For the text-containing cell, return its midpoint in (X, Y) coordinate format. 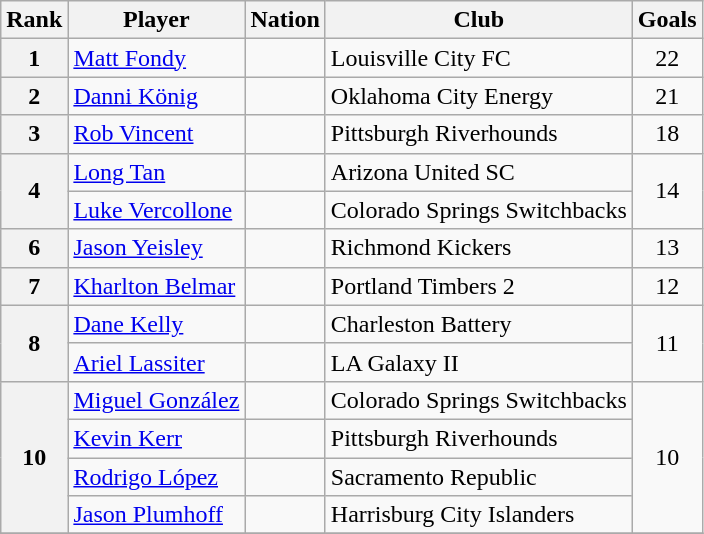
Charleston Battery (478, 324)
11 (667, 343)
Club (478, 20)
18 (667, 134)
Kharlton Belmar (156, 286)
7 (34, 286)
Jason Yeisley (156, 248)
Sacramento Republic (478, 477)
Louisville City FC (478, 58)
22 (667, 58)
14 (667, 191)
Kevin Kerr (156, 438)
Arizona United SC (478, 172)
Rob Vincent (156, 134)
Luke Vercollone (156, 210)
Player (156, 20)
Miguel González (156, 400)
Richmond Kickers (478, 248)
Rodrigo López (156, 477)
Long Tan (156, 172)
21 (667, 96)
3 (34, 134)
1 (34, 58)
Rank (34, 20)
Goals (667, 20)
13 (667, 248)
4 (34, 191)
Dane Kelly (156, 324)
Harrisburg City Islanders (478, 515)
2 (34, 96)
Danni König (156, 96)
Jason Plumhoff (156, 515)
Ariel Lassiter (156, 362)
Oklahoma City Energy (478, 96)
12 (667, 286)
Portland Timbers 2 (478, 286)
Nation (285, 20)
8 (34, 343)
LA Galaxy II (478, 362)
6 (34, 248)
Matt Fondy (156, 58)
